Extract the [X, Y] coordinate from the center of the cell holding the provided text.  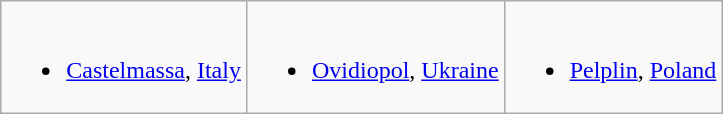
Castelmassa, Italy [124, 58]
Ovidiopol, Ukraine [375, 58]
Pelplin, Poland [613, 58]
